Find where the given text appears and provide that cell's center as [X, Y] coordinate. 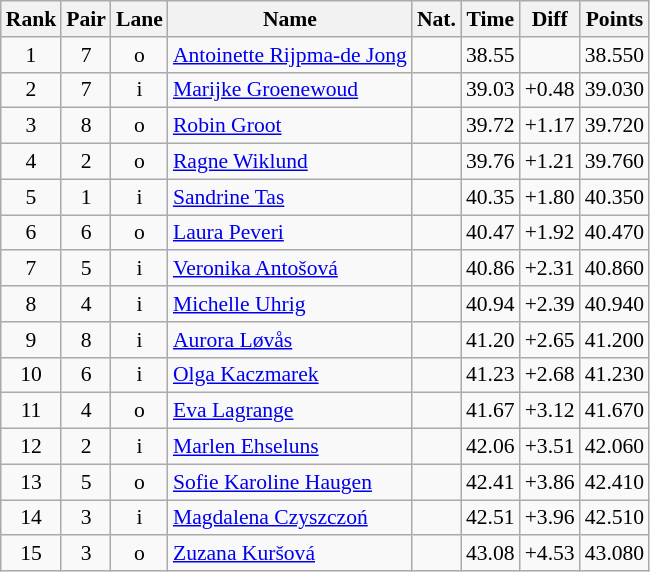
41.20 [490, 340]
12 [32, 447]
11 [32, 411]
Points [614, 19]
Marijke Groenewoud [290, 90]
41.23 [490, 375]
41.230 [614, 375]
Sandrine Tas [290, 197]
43.08 [490, 554]
38.55 [490, 55]
Aurora Løvås [290, 340]
Pair [86, 19]
Diff [550, 19]
42.060 [614, 447]
Zuzana Kuršová [290, 554]
+2.68 [550, 375]
41.200 [614, 340]
42.510 [614, 518]
Olga Kaczmarek [290, 375]
+1.17 [550, 126]
+0.48 [550, 90]
40.860 [614, 269]
+4.53 [550, 554]
Sofie Karoline Haugen [290, 482]
39.760 [614, 162]
+3.86 [550, 482]
38.550 [614, 55]
40.94 [490, 304]
42.51 [490, 518]
41.67 [490, 411]
14 [32, 518]
42.06 [490, 447]
40.86 [490, 269]
Laura Peveri [290, 233]
+2.31 [550, 269]
+3.51 [550, 447]
Eva Lagrange [290, 411]
39.72 [490, 126]
Magdalena Czyszczoń [290, 518]
43.080 [614, 554]
15 [32, 554]
Robin Groot [290, 126]
40.470 [614, 233]
39.030 [614, 90]
Nat. [436, 19]
+3.12 [550, 411]
39.76 [490, 162]
Name [290, 19]
Antoinette Rijpma-de Jong [290, 55]
9 [32, 340]
Veronika Antošová [290, 269]
41.670 [614, 411]
+1.92 [550, 233]
42.41 [490, 482]
Michelle Uhrig [290, 304]
+1.80 [550, 197]
Rank [32, 19]
42.410 [614, 482]
40.35 [490, 197]
40.350 [614, 197]
40.940 [614, 304]
Marlen Ehseluns [290, 447]
+2.39 [550, 304]
10 [32, 375]
39.03 [490, 90]
39.720 [614, 126]
+3.96 [550, 518]
40.47 [490, 233]
Lane [140, 19]
13 [32, 482]
Ragne Wiklund [290, 162]
+2.65 [550, 340]
+1.21 [550, 162]
Time [490, 19]
